Output the [X, Y] coordinate of the center of the cell containing the given text.  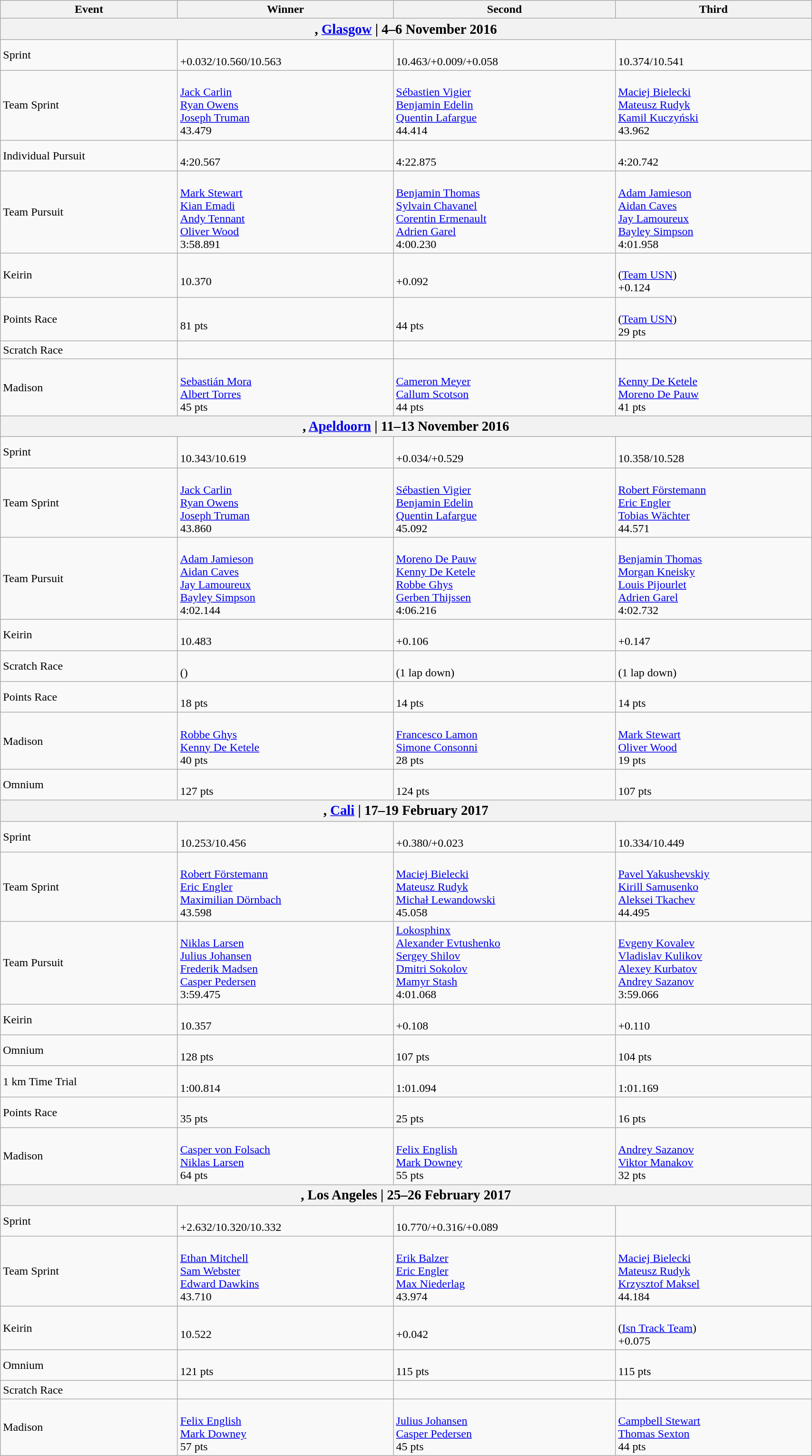
Casper von FolsachNiklas Larsen64 pts [285, 1156]
Maciej BieleckiMateusz RudykKamil Kuczyński43.962 [714, 105]
1:01.094 [504, 1081]
Second [504, 10]
16 pts [714, 1112]
Felix EnglishMark Downey57 pts [285, 1427]
+0.380/+0.023 [504, 837]
+0.034/+0.529 [504, 452]
Cameron MeyerCallum Scotson44 pts [504, 387]
Robbe GhysKenny De Ketele40 pts [285, 741]
10.358/10.528 [714, 452]
Felix EnglishMark Downey55 pts [504, 1156]
Benjamin ThomasSylvain ChavanelCorentin ErmenaultAdrien Garel4:00.230 [504, 212]
Robert FörstemannEric EnglerMaximilian Dörnbach43.598 [285, 887]
10.483 [285, 635]
Moreno De PauwKenny De KeteleRobbe GhysGerben Thijssen4:06.216 [504, 579]
10.522 [285, 1328]
+0.042 [504, 1328]
Mark StewartOliver Wood19 pts [714, 741]
10.334/10.449 [714, 837]
(Team USN)+0.124 [714, 275]
Campbell StewartThomas Sexton44 pts [714, 1427]
+2.632/10.320/10.332 [285, 1221]
10.253/10.456 [285, 837]
Julius JohansenCasper Pedersen45 pts [504, 1427]
Sébastien VigierBenjamin EdelinQuentin Lafargue44.414 [504, 105]
Niklas LarsenJulius JohansenFrederik MadsenCasper Pedersen3:59.475 [285, 962]
18 pts [285, 697]
Erik BalzerEric EnglerMax Niederlag43.974 [504, 1271]
() [285, 666]
Kenny De KeteleMoreno De Pauw41 pts [714, 387]
Adam JamiesonAidan CavesJay LamoureuxBayley Simpson4:01.958 [714, 212]
121 pts [285, 1365]
+0.110 [714, 1020]
1:00.814 [285, 1081]
4:20.742 [714, 155]
Sébastien VigierBenjamin EdelinQuentin Lafargue45.092 [504, 502]
81 pts [285, 319]
+0.147 [714, 635]
1:01.169 [714, 1081]
4:22.875 [504, 155]
Mark StewartKian EmadiAndy TennantOliver Wood3:58.891 [285, 212]
4:20.567 [285, 155]
, Apeldoorn | 11–13 November 2016 [406, 426]
35 pts [285, 1112]
Andrey SazanovViktor Manakov32 pts [714, 1156]
25 pts [504, 1112]
+0.108 [504, 1020]
10.343/10.619 [285, 452]
Evgeny KovalevVladislav KulikovAlexey KurbatovAndrey Sazanov3:59.066 [714, 962]
10.374/10.541 [714, 55]
, Cali | 17–19 February 2017 [406, 811]
Maciej BieleckiMateusz RudykMichał Lewandowski45.058 [504, 887]
104 pts [714, 1050]
+0.032/10.560/10.563 [285, 55]
10.357 [285, 1020]
+0.106 [504, 635]
(Team USN)29 pts [714, 319]
Pavel YakushevskiyKirill SamusenkoAleksei Tkachev44.495 [714, 887]
1 km Time Trial [89, 1081]
Third [714, 10]
124 pts [504, 784]
10.463/+0.009/+0.058 [504, 55]
Robert FörstemannEric EnglerTobias Wächter44.571 [714, 502]
Jack CarlinRyan OwensJoseph Truman43.860 [285, 502]
Winner [285, 10]
10.770/+0.316/+0.089 [504, 1221]
, Glasgow | 4–6 November 2016 [406, 29]
Jack CarlinRyan OwensJoseph Truman43.479 [285, 105]
Event [89, 10]
+0.092 [504, 275]
Benjamin ThomasMorgan KneiskyLouis PijourletAdrien Garel4:02.732 [714, 579]
Francesco LamonSimone Consonni28 pts [504, 741]
Maciej BieleckiMateusz RudykKrzysztof Maksel44.184 [714, 1271]
Ethan MitchellSam WebsterEdward Dawkins43.710 [285, 1271]
(Isn Track Team)+0.075 [714, 1328]
Individual Pursuit [89, 155]
127 pts [285, 784]
10.370 [285, 275]
LokosphinxAlexander EvtushenkoSergey ShilovDmitri SokolovMamyr Stash4:01.068 [504, 962]
Sebastián MoraAlbert Torres45 pts [285, 387]
Adam JamiesonAidan CavesJay LamoureuxBayley Simpson4:02.144 [285, 579]
, Los Angeles | 25–26 February 2017 [406, 1195]
44 pts [504, 319]
128 pts [285, 1050]
